Return (X, Y) of the center of cell containing provided text 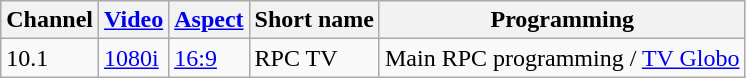
Aspect (209, 20)
1080i (134, 58)
Short name (314, 20)
Main RPC programming / TV Globo (562, 58)
Programming (562, 20)
Video (134, 20)
Channel (50, 20)
10.1 (50, 58)
RPC TV (314, 58)
16:9 (209, 58)
